Determine the (X, Y) coordinate at the center of the cell enclosing the given text.  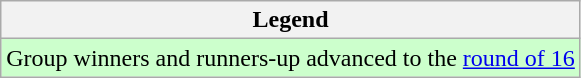
Group winners and runners-up advanced to the round of 16 (291, 58)
Legend (291, 20)
